Return [x, y] of the center of cell containing provided text 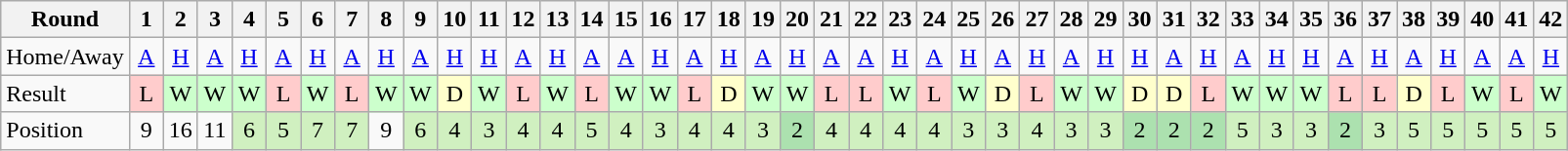
18 [729, 19]
33 [1243, 19]
36 [1344, 19]
Result [65, 94]
12 [524, 19]
13 [557, 19]
10 [455, 19]
20 [797, 19]
39 [1448, 19]
30 [1139, 19]
15 [625, 19]
28 [1071, 19]
31 [1174, 19]
38 [1415, 19]
19 [762, 19]
26 [1002, 19]
22 [866, 19]
32 [1208, 19]
27 [1038, 19]
25 [969, 19]
23 [901, 19]
42 [1551, 19]
29 [1106, 19]
14 [592, 19]
24 [934, 19]
37 [1379, 19]
Position [65, 131]
Round [65, 19]
17 [694, 19]
1 [147, 19]
Home/Away [65, 57]
41 [1516, 19]
21 [832, 19]
40 [1483, 19]
35 [1311, 19]
8 [387, 19]
34 [1276, 19]
